Extract the [X, Y] coordinate from the center of the cell holding the provided text.  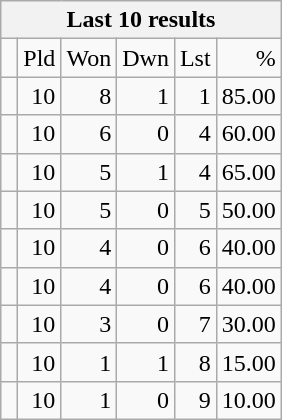
3 [89, 324]
Won [89, 58]
9 [195, 400]
Pld [40, 58]
50.00 [248, 210]
% [248, 58]
Last 10 results [141, 20]
7 [195, 324]
10.00 [248, 400]
15.00 [248, 362]
60.00 [248, 134]
Lst [195, 58]
85.00 [248, 96]
65.00 [248, 172]
30.00 [248, 324]
Dwn [146, 58]
